Detect which cell encompasses the target text, then output its (x, y) center coordinate. 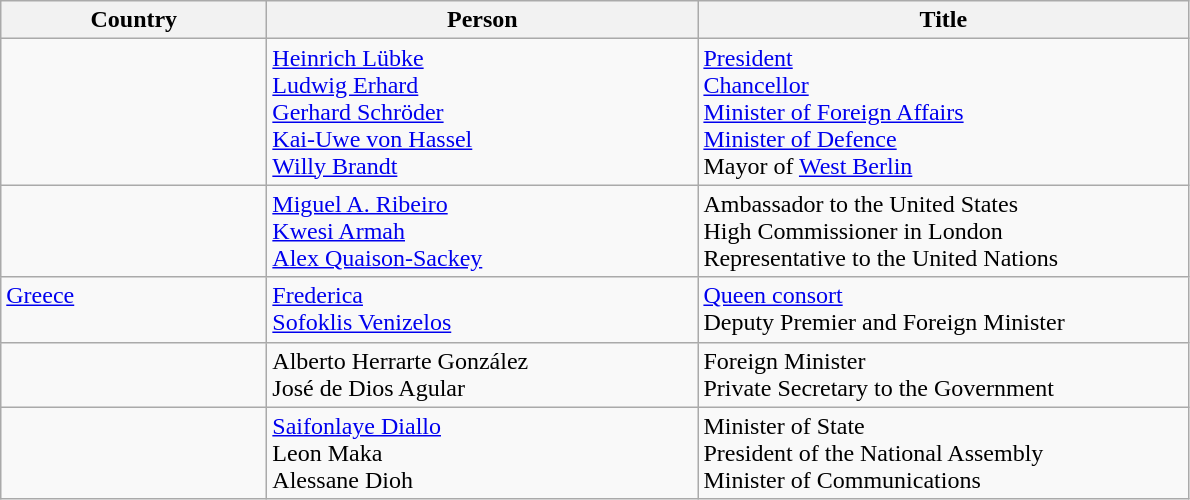
Foreign MinisterPrivate Secretary to the Government (944, 374)
Person (482, 20)
Miguel A. RibeiroKwesi ArmahAlex Quaison-Sackey (482, 231)
Country (134, 20)
Queen consortDeputy Premier and Foreign Minister (944, 310)
Ambassador to the United StatesHigh Commissioner in LondonRepresentative to the United Nations (944, 231)
FredericaSofoklis Venizelos (482, 310)
Title (944, 20)
Saifonlaye DialloLeon MakaAlessane Dioh (482, 453)
PresidentChancellorMinister of Foreign AffairsMinister of DefenceMayor of West Berlin (944, 112)
Alberto Herrarte GonzálezJosé de Dios Agular (482, 374)
Minister of StatePresident of the National AssemblyMinister of Communications (944, 453)
Greece (134, 310)
Heinrich LübkeLudwig ErhardGerhard SchröderKai-Uwe von HasselWilly Brandt (482, 112)
